Output the [x, y] coordinate of the center of the cell containing the given text.  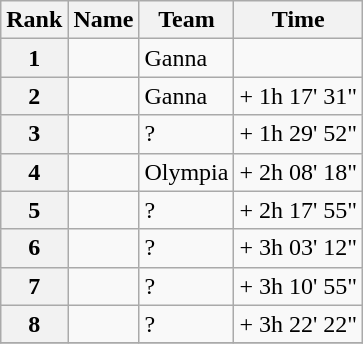
+ 1h 29' 52" [298, 134]
Team [186, 20]
8 [34, 324]
+ 2h 17' 55" [298, 210]
Name [104, 20]
+ 2h 08' 18" [298, 172]
+ 3h 03' 12" [298, 248]
4 [34, 172]
1 [34, 58]
+ 3h 10' 55" [298, 286]
7 [34, 286]
2 [34, 96]
5 [34, 210]
Time [298, 20]
Rank [34, 20]
+ 3h 22' 22" [298, 324]
Olympia [186, 172]
+ 1h 17' 31" [298, 96]
6 [34, 248]
3 [34, 134]
